Detect which cell encompasses the target text, then output its (X, Y) center coordinate. 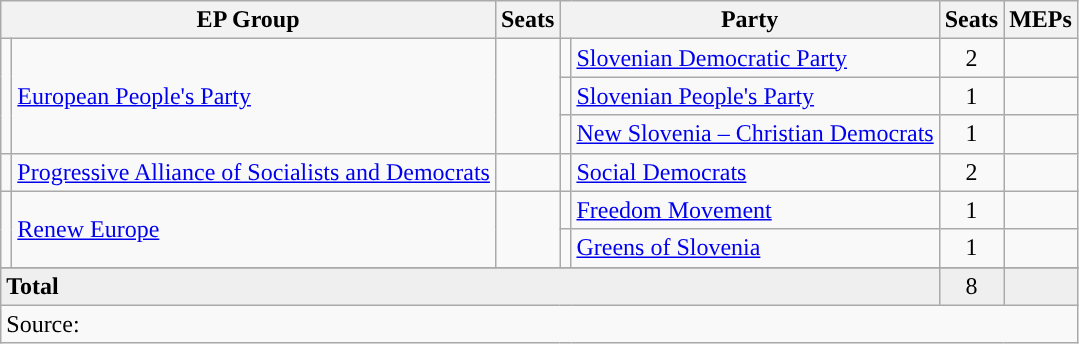
Renew Europe (254, 229)
EP Group (248, 20)
Source: (540, 324)
Social Democrats (755, 172)
Total (470, 286)
8 (971, 286)
European People's Party (254, 96)
Progressive Alliance of Socialists and Democrats (254, 172)
Greens of Slovenia (755, 248)
Slovenian People's Party (755, 96)
Party (750, 20)
Slovenian Democratic Party (755, 58)
New Slovenia – Christian Democrats (755, 134)
Freedom Movement (755, 210)
MEPs (1041, 20)
